Return [X, Y] of the center of cell containing provided text 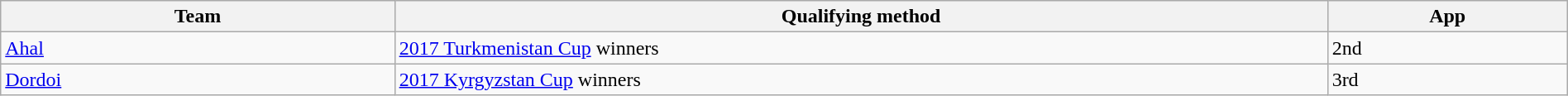
App [1447, 17]
Team [198, 17]
Ahal [198, 48]
2017 Kyrgyzstan Cup winners [861, 79]
2nd [1447, 48]
Qualifying method [861, 17]
Dordoi [198, 79]
2017 Turkmenistan Cup winners [861, 48]
3rd [1447, 79]
